Return the [X, Y] coordinate for the center point of the cell that contains the specified text.  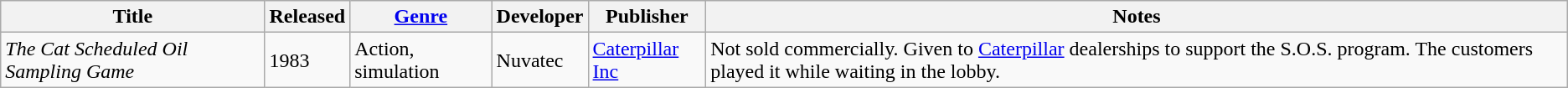
Notes [1137, 17]
Developer [539, 17]
Not sold commercially. Given to Caterpillar dealerships to support the S.O.S. program. The customers played it while waiting in the lobby. [1137, 60]
Released [307, 17]
The Cat Scheduled Oil Sampling Game [132, 60]
Caterpillar Inc [647, 60]
Title [132, 17]
Nuvatec [539, 60]
1983 [307, 60]
Genre [420, 17]
Publisher [647, 17]
Action, simulation [420, 60]
